From the cell containing the given text, extract its center point as (x, y) coordinate. 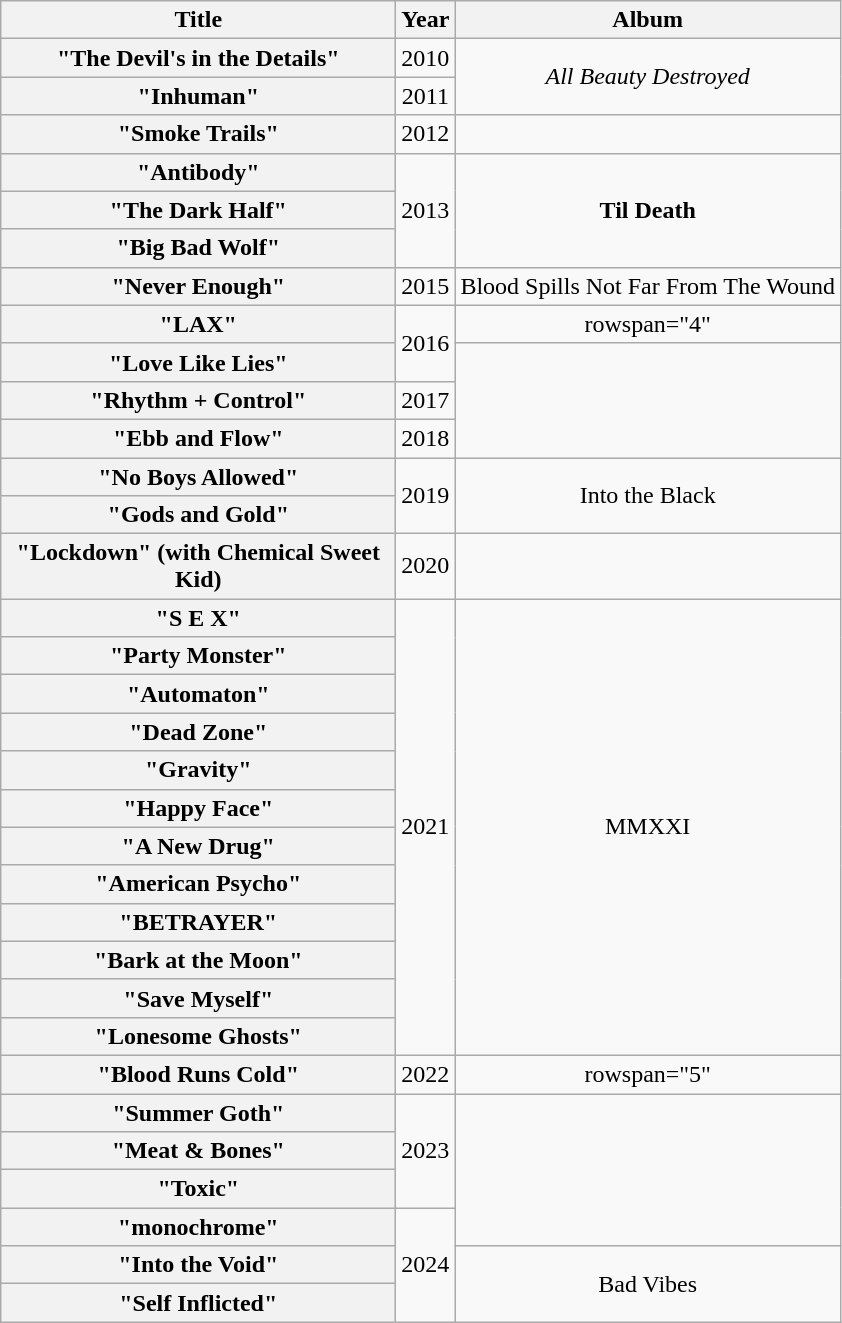
"Gods and Gold" (198, 515)
2011 (426, 96)
Bad Vibes (648, 1284)
Year (426, 20)
"Gravity" (198, 770)
"Antibody" (198, 172)
"The Devil's in the Details" (198, 58)
"Toxic" (198, 1189)
2017 (426, 400)
"A New Drug" (198, 846)
Into the Black (648, 496)
2022 (426, 1074)
Blood Spills Not Far From The Wound (648, 286)
"American Psycho" (198, 884)
2023 (426, 1151)
"Rhythm + Control" (198, 400)
"Save Myself" (198, 998)
Album (648, 20)
"Automaton" (198, 694)
2024 (426, 1265)
"No Boys Allowed" (198, 477)
2019 (426, 496)
2015 (426, 286)
All Beauty Destroyed (648, 77)
"Lockdown" (with Chemical Sweet Kid) (198, 566)
"Blood Runs Cold" (198, 1074)
"Big Bad Wolf" (198, 248)
"Ebb and Flow" (198, 438)
"Lonesome Ghosts" (198, 1036)
"Never Enough" (198, 286)
"Party Monster" (198, 656)
"Smoke Trails" (198, 134)
"The Dark Half" (198, 210)
"Meat & Bones" (198, 1151)
2020 (426, 566)
2010 (426, 58)
rowspan="5" (648, 1074)
"Self Inflicted" (198, 1303)
rowspan="4" (648, 324)
"Bark at the Moon" (198, 960)
"Inhuman" (198, 96)
"BETRAYER" (198, 922)
"Summer Goth" (198, 1113)
"Love Like Lies" (198, 362)
2013 (426, 210)
"Happy Face" (198, 808)
Til Death (648, 210)
MMXXI (648, 828)
2012 (426, 134)
"S E X" (198, 618)
2018 (426, 438)
2016 (426, 343)
"LAX" (198, 324)
"Into the Void" (198, 1265)
"Dead Zone" (198, 732)
"monochrome" (198, 1227)
2021 (426, 828)
Title (198, 20)
